From the cell containing the given text, extract its center point as (X, Y) coordinate. 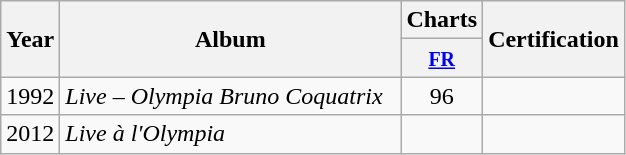
Year (30, 39)
FR (442, 58)
1992 (30, 96)
Live – Olympia Bruno Coquatrix (230, 96)
2012 (30, 134)
96 (442, 96)
Charts (442, 20)
Certification (554, 39)
Album (230, 39)
Live à l'Olympia (230, 134)
